Output the [x, y] coordinate of the center of the cell containing the given text.  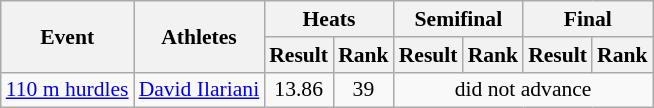
13.86 [298, 90]
did not advance [524, 90]
Athletes [200, 36]
David Ilariani [200, 90]
Heats [328, 19]
110 m hurdles [68, 90]
39 [364, 90]
Event [68, 36]
Semifinal [458, 19]
Final [588, 19]
